Provide the [x, y] coordinate of the cell's center where the given text is located.  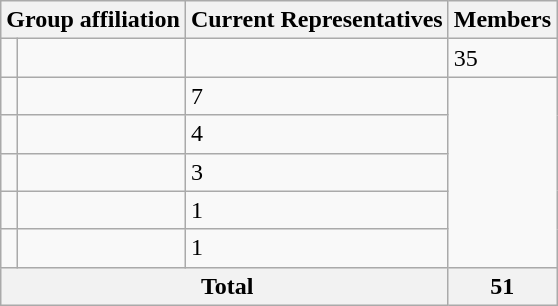
3 [316, 172]
Current Representatives [316, 20]
4 [316, 134]
51 [502, 286]
7 [316, 96]
Members [502, 20]
Total [224, 286]
Group affiliation [94, 20]
35 [502, 58]
